Pinpoint the cell where the given text exists, returning its (x, y) midpoint coordinate. 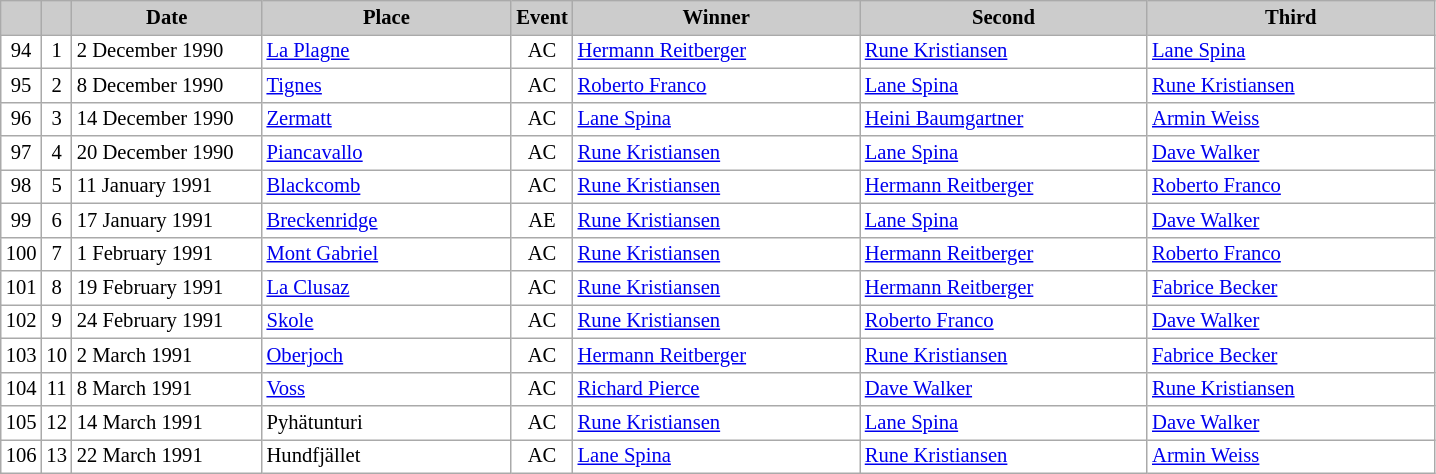
Hundfjället (387, 456)
AE (542, 220)
105 (22, 423)
6 (56, 220)
1 February 1991 (167, 254)
Zermatt (387, 119)
10 (56, 355)
96 (22, 119)
Breckenridge (387, 220)
99 (22, 220)
Voss (387, 389)
4 (56, 153)
103 (22, 355)
94 (22, 51)
Third (1290, 17)
5 (56, 186)
8 December 1990 (167, 85)
24 February 1991 (167, 321)
Piancavallo (387, 153)
11 January 1991 (167, 186)
12 (56, 423)
22 March 1991 (167, 456)
3 (56, 119)
19 February 1991 (167, 287)
104 (22, 389)
95 (22, 85)
13 (56, 456)
Richard Pierce (716, 389)
La Plagne (387, 51)
97 (22, 153)
102 (22, 321)
Place (387, 17)
98 (22, 186)
7 (56, 254)
Blackcomb (387, 186)
Heini Baumgartner (1004, 119)
Mont Gabriel (387, 254)
2 (56, 85)
106 (22, 456)
8 (56, 287)
2 March 1991 (167, 355)
14 December 1990 (167, 119)
Date (167, 17)
Pyhätunturi (387, 423)
La Clusaz (387, 287)
20 December 1990 (167, 153)
Skole (387, 321)
Event (542, 17)
9 (56, 321)
Second (1004, 17)
Oberjoch (387, 355)
101 (22, 287)
100 (22, 254)
17 January 1991 (167, 220)
2 December 1990 (167, 51)
Winner (716, 17)
8 March 1991 (167, 389)
14 March 1991 (167, 423)
Tignes (387, 85)
11 (56, 389)
1 (56, 51)
